Identify which cell holds the provided text, then report its [x, y] central coordinate. 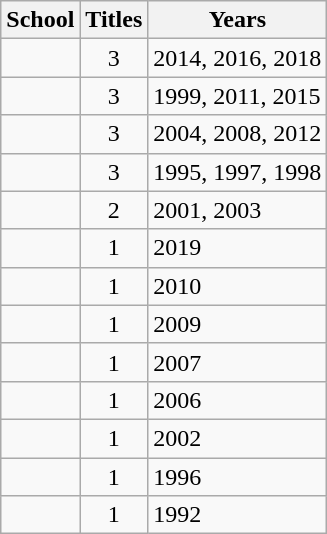
2004, 2008, 2012 [238, 134]
School [40, 20]
2006 [238, 400]
2009 [238, 324]
2010 [238, 286]
Years [238, 20]
1995, 1997, 1998 [238, 172]
Titles [114, 20]
2001, 2003 [238, 210]
2002 [238, 438]
1992 [238, 515]
2 [114, 210]
1999, 2011, 2015 [238, 96]
2014, 2016, 2018 [238, 58]
2019 [238, 248]
2007 [238, 362]
1996 [238, 477]
